Identify which cell holds the provided text, then report its (X, Y) central coordinate. 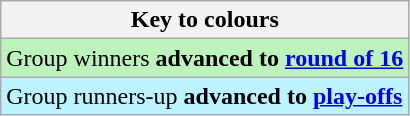
Group winners advanced to round of 16 (205, 58)
Key to colours (205, 20)
Group runners-up advanced to play-offs (205, 96)
